Find where the given text appears and provide that cell's center as [x, y] coordinate. 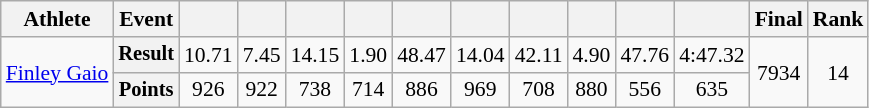
Event [146, 19]
14.04 [480, 55]
738 [316, 90]
42.11 [539, 55]
969 [480, 90]
Athlete [58, 19]
4:47.32 [712, 55]
7.45 [262, 55]
14 [838, 72]
926 [208, 90]
708 [539, 90]
880 [592, 90]
714 [368, 90]
14.15 [316, 55]
Points [146, 90]
Rank [838, 19]
1.90 [368, 55]
10.71 [208, 55]
47.76 [644, 55]
Finley Gaio [58, 72]
Result [146, 55]
48.47 [422, 55]
556 [644, 90]
Final [779, 19]
886 [422, 90]
4.90 [592, 55]
7934 [779, 72]
922 [262, 90]
635 [712, 90]
